Return [X, Y] of the center of cell containing provided text 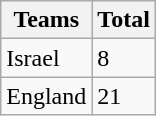
England [46, 96]
21 [124, 96]
Israel [46, 58]
8 [124, 58]
Teams [46, 20]
Total [124, 20]
